Capture the cell that displays the provided text and extract its (x, y) central coordinate. 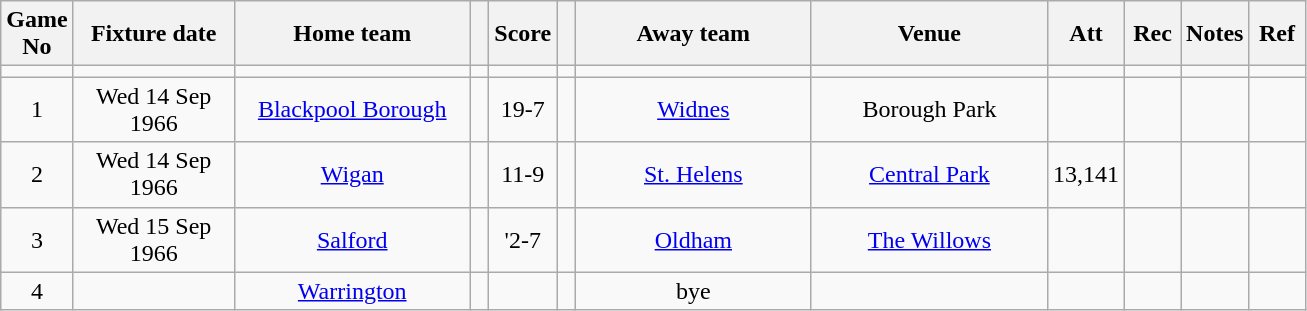
3 (37, 240)
Home team (352, 34)
Warrington (352, 291)
Game No (37, 34)
Salford (352, 240)
Fixture date (154, 34)
Rec (1153, 34)
The Willows (929, 240)
Notes (1215, 34)
13,141 (1086, 174)
Venue (929, 34)
4 (37, 291)
Wed 15 Sep 1966 (154, 240)
Away team (693, 34)
Score (523, 34)
1 (37, 110)
St. Helens (693, 174)
19-7 (523, 110)
2 (37, 174)
Blackpool Borough (352, 110)
Widnes (693, 110)
'2-7 (523, 240)
Att (1086, 34)
11-9 (523, 174)
Ref (1277, 34)
Central Park (929, 174)
Borough Park (929, 110)
bye (693, 291)
Oldham (693, 240)
Wigan (352, 174)
